Search for the cell housing the specified text and yield its (x, y) center coordinate. 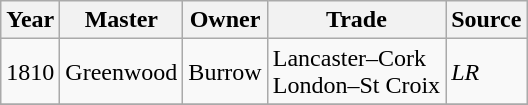
Burrow (225, 72)
Master (122, 20)
1810 (30, 72)
Year (30, 20)
Trade (356, 20)
Greenwood (122, 72)
Lancaster–CorkLondon–St Croix (356, 72)
Owner (225, 20)
Source (486, 20)
LR (486, 72)
